Extract the [x, y] coordinate from the center of the cell holding the provided text.  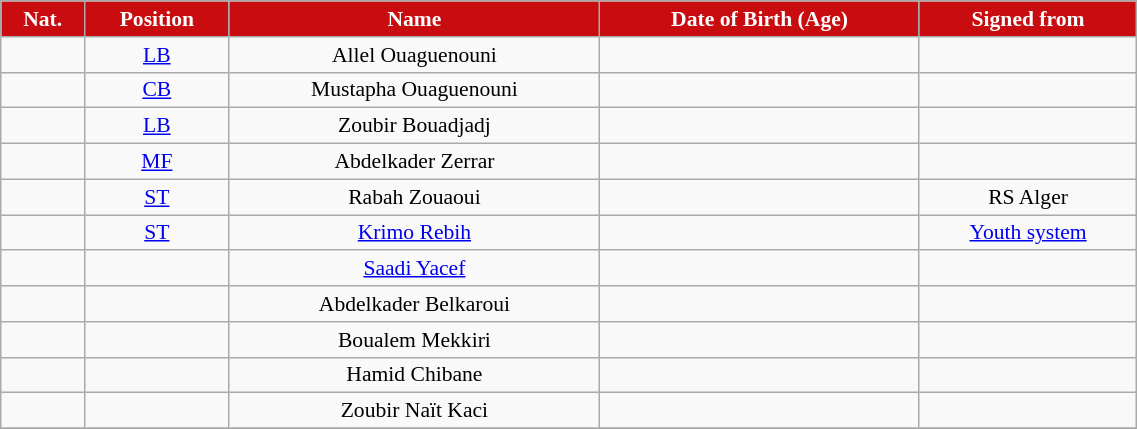
Hamid Chibane [414, 375]
Zoubir Naït Kaci [414, 411]
Name [414, 19]
Signed from [1028, 19]
Nat. [43, 19]
Mustapha Ouaguenouni [414, 90]
Abdelkader Belkaroui [414, 304]
RS Alger [1028, 197]
Abdelkader Zerrar [414, 162]
Boualem Mekkiri [414, 340]
Position [157, 19]
Zoubir Bouadjadj [414, 126]
MF [157, 162]
CB [157, 90]
Allel Ouaguenouni [414, 55]
Date of Birth (Age) [760, 19]
Krimo Rebih [414, 233]
Saadi Yacef [414, 269]
Youth system [1028, 233]
Rabah Zouaoui [414, 197]
